Search for the cell housing the specified text and yield its [x, y] center coordinate. 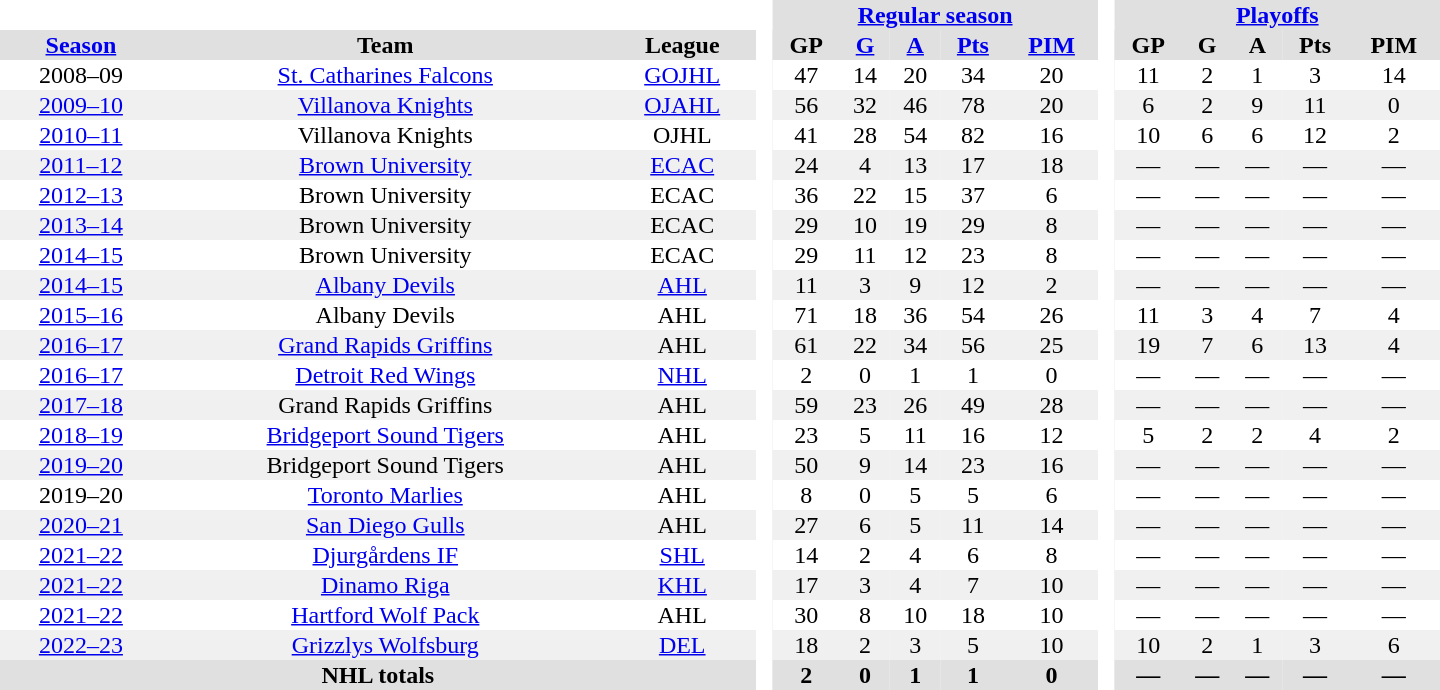
Dinamo Riga [386, 585]
OJAHL [682, 105]
2020–21 [81, 525]
Grizzlys Wolfsburg [386, 645]
DEL [682, 645]
59 [806, 405]
OJHL [682, 135]
Hartford Wolf Pack [386, 615]
2012–13 [81, 195]
78 [972, 105]
50 [806, 465]
Regular season [934, 15]
2017–18 [81, 405]
61 [806, 345]
82 [972, 135]
Detroit Red Wings [386, 375]
Djurgårdens IF [386, 555]
47 [806, 75]
27 [806, 525]
25 [1051, 345]
Toronto Marlies [386, 495]
2011–12 [81, 165]
NHL [682, 375]
KHL [682, 585]
37 [972, 195]
24 [806, 165]
2015–16 [81, 315]
Playoffs [1277, 15]
46 [915, 105]
2018–19 [81, 435]
2008–09 [81, 75]
St. Catharines Falcons [386, 75]
2010–11 [81, 135]
15 [915, 195]
SHL [682, 555]
Team [386, 45]
NHL totals [378, 675]
41 [806, 135]
49 [972, 405]
32 [865, 105]
San Diego Gulls [386, 525]
30 [806, 615]
71 [806, 315]
Season [81, 45]
2009–10 [81, 105]
2022–23 [81, 645]
2013–14 [81, 225]
GOJHL [682, 75]
League [682, 45]
